Detect which cell encompasses the target text, then output its (X, Y) center coordinate. 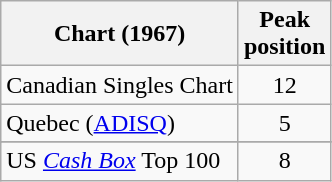
US Cash Box Top 100 (120, 161)
5 (284, 123)
Quebec (ADISQ) (120, 123)
8 (284, 161)
Canadian Singles Chart (120, 85)
Peakposition (284, 34)
Chart (1967) (120, 34)
12 (284, 85)
